Capture the cell that displays the provided text and extract its (x, y) central coordinate. 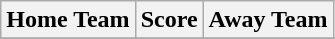
Score (169, 20)
Away Team (268, 20)
Home Team (68, 20)
